Scan for the cell matching the given text and deliver its [X, Y] coordinate at center. 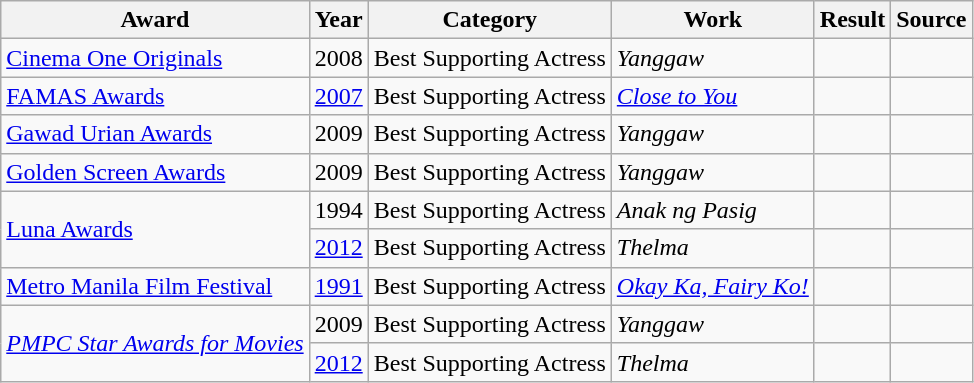
Category [490, 20]
Source [932, 20]
1994 [338, 210]
2007 [338, 96]
Metro Manila Film Festival [155, 286]
Anak ng Pasig [712, 210]
Luna Awards [155, 229]
Gawad Urian Awards [155, 134]
Award [155, 20]
PMPC Star Awards for Movies [155, 343]
2008 [338, 58]
Golden Screen Awards [155, 172]
Okay Ka, Fairy Ko! [712, 286]
Close to You [712, 96]
1991 [338, 286]
FAMAS Awards [155, 96]
Year [338, 20]
Cinema One Originals [155, 58]
Result [852, 20]
Work [712, 20]
